Search for the cell housing the specified text and yield its [x, y] center coordinate. 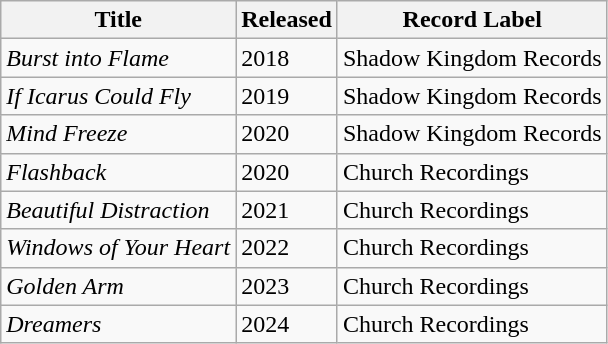
Dreamers [118, 324]
Record Label [472, 20]
Flashback [118, 172]
If Icarus Could Fly [118, 96]
2021 [287, 210]
Title [118, 20]
Burst into Flame [118, 58]
Released [287, 20]
2018 [287, 58]
Beautiful Distraction [118, 210]
2019 [287, 96]
2024 [287, 324]
Windows of Your Heart [118, 248]
2023 [287, 286]
Golden Arm [118, 286]
2022 [287, 248]
Mind Freeze [118, 134]
